Identify which cell holds the provided text, then report its [X, Y] central coordinate. 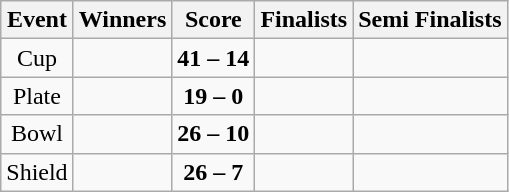
Plate [37, 96]
Winners [122, 20]
Semi Finalists [430, 20]
19 – 0 [214, 96]
Shield [37, 172]
Event [37, 20]
Score [214, 20]
26 – 10 [214, 134]
Bowl [37, 134]
Cup [37, 58]
41 – 14 [214, 58]
26 – 7 [214, 172]
Finalists [304, 20]
